For the text-containing cell, return its midpoint in [x, y] coordinate format. 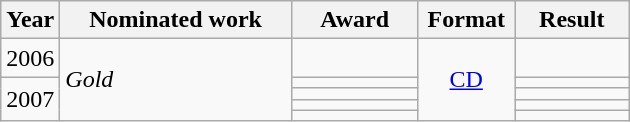
Year [30, 20]
2007 [30, 99]
Gold [176, 80]
CD [466, 80]
2006 [30, 58]
Format [466, 20]
Award [354, 20]
Result [572, 20]
Nominated work [176, 20]
